Locate the cell with the specified text and output its (x, y) center coordinate. 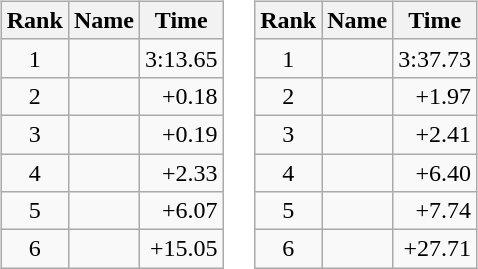
3:13.65 (181, 58)
+0.19 (181, 134)
+27.71 (435, 249)
+6.40 (435, 173)
+1.97 (435, 96)
+2.33 (181, 173)
+15.05 (181, 249)
+2.41 (435, 134)
+6.07 (181, 211)
+7.74 (435, 211)
+0.18 (181, 96)
3:37.73 (435, 58)
